Extract the [x, y] coordinate from the center of the cell holding the provided text.  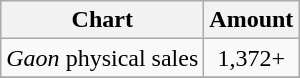
Gaon physical sales [102, 58]
Amount [252, 20]
Chart [102, 20]
1,372+ [252, 58]
